Locate the cell with the specified text and output its (x, y) center coordinate. 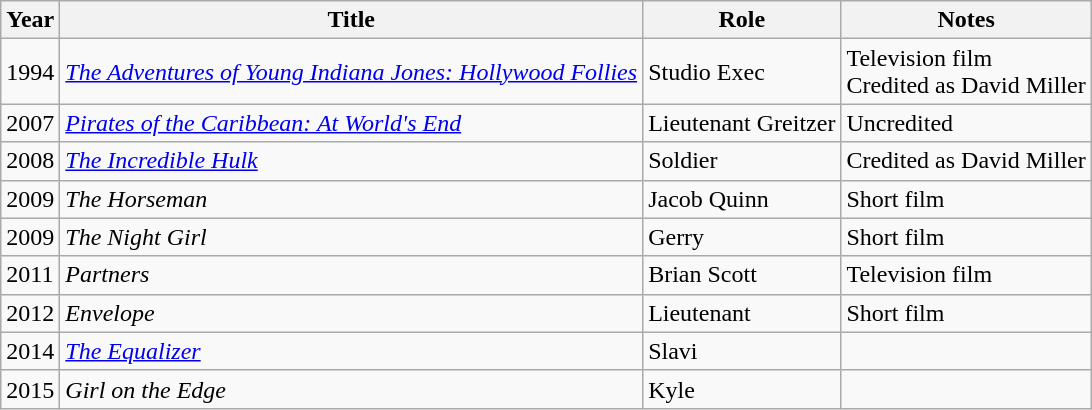
Jacob Quinn (742, 199)
Role (742, 20)
The Adventures of Young Indiana Jones: Hollywood Follies (352, 72)
Kyle (742, 389)
The Equalizer (352, 351)
2014 (30, 351)
Brian Scott (742, 275)
Studio Exec (742, 72)
Slavi (742, 351)
Envelope (352, 313)
2007 (30, 123)
Title (352, 20)
Television film (966, 275)
Uncredited (966, 123)
2012 (30, 313)
Lieutenant (742, 313)
Gerry (742, 237)
2015 (30, 389)
The Incredible Hulk (352, 161)
Credited as David Miller (966, 161)
The Horseman (352, 199)
2008 (30, 161)
Partners (352, 275)
2011 (30, 275)
Notes (966, 20)
The Night Girl (352, 237)
1994 (30, 72)
Pirates of the Caribbean: At World's End (352, 123)
Lieutenant Greitzer (742, 123)
Television filmCredited as David Miller (966, 72)
Soldier (742, 161)
Girl on the Edge (352, 389)
Year (30, 20)
